Provide the [x, y] coordinate of the cell's center where the given text is located.  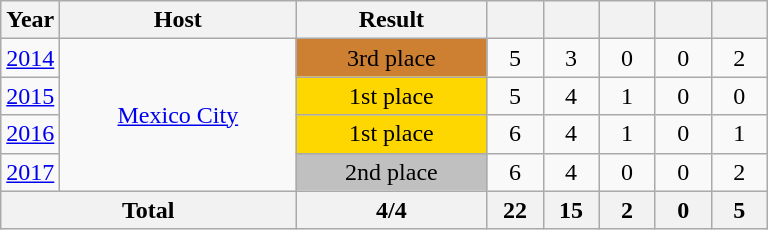
3rd place [392, 58]
Result [392, 20]
22 [515, 210]
3 [571, 58]
2015 [30, 96]
15 [571, 210]
Year [30, 20]
Total [148, 210]
Host [178, 20]
2014 [30, 58]
4/4 [392, 210]
Mexico City [178, 115]
2016 [30, 134]
2017 [30, 172]
2nd place [392, 172]
